Provide the (X, Y) coordinate of the cell's center where the given text is located.  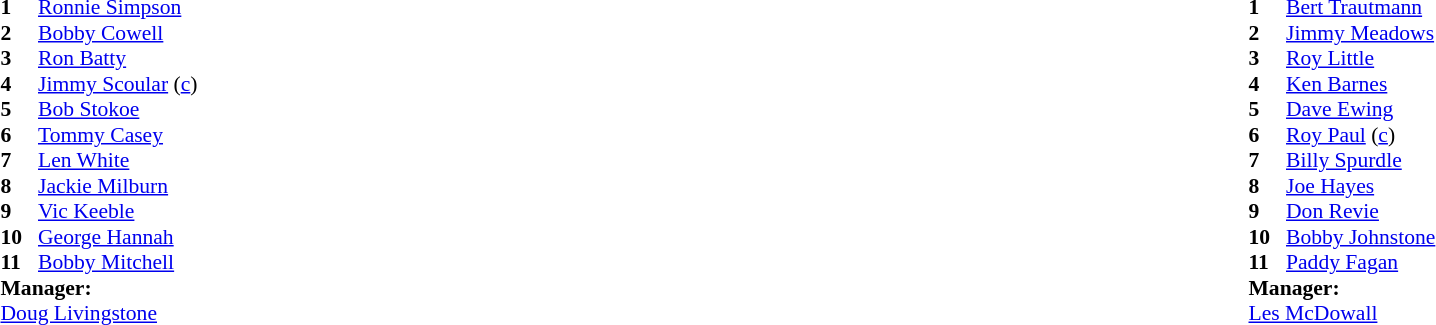
Bob Stokoe (188, 109)
Vic Keeble (188, 211)
Jackie Milburn (188, 186)
Len White (188, 161)
Bobby Cowell (188, 33)
Tommy Casey (188, 135)
Jimmy Scoular (c) (188, 84)
Ron Batty (188, 59)
Bobby Mitchell (188, 263)
George Hannah (188, 237)
Manager: (169, 288)
